Locate the cell with the specified text and output its (X, Y) center coordinate. 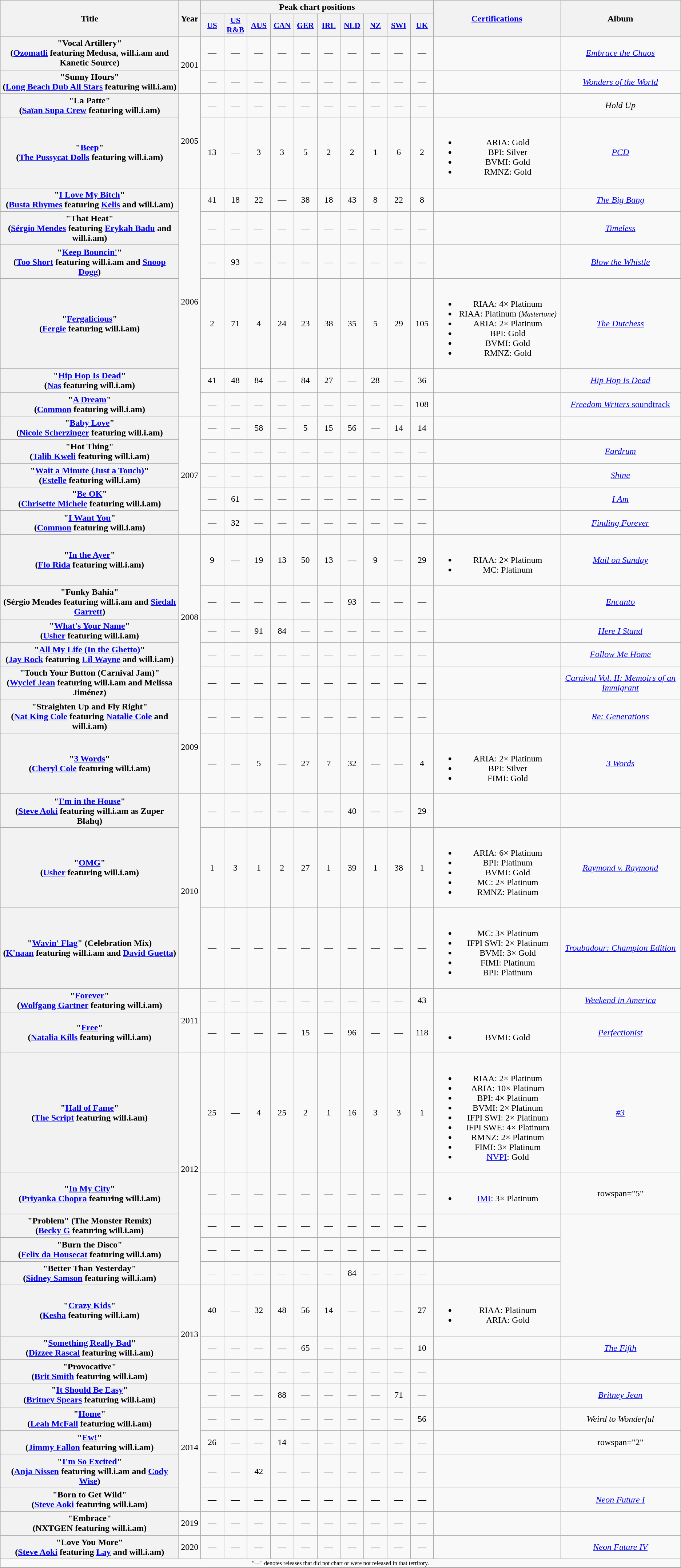
"Beep"(The Pussycat Dolls featuring will.i.am) (89, 152)
Neon Future IV (620, 1547)
"I'm So Excited"(Anja Nissen featuring will.i.am and Cody Wise) (89, 1471)
"Fergalicious"(Fergie featuring will.i.am) (89, 323)
2007 (190, 475)
RIAA: PlatinumARIA: Gold (497, 1310)
MC: 3× PlatinumIFPI SWI: 2× PlatinumBVMI: 3× GoldFIMI: PlatinumBPI: Platinum (497, 948)
"Be OK"(Chrisette Michele featuring will.i.am) (89, 499)
Eardrum (620, 452)
"Funky Bahia"(Sérgio Mendes featuring will.i.am and Siedah Garrett) (89, 602)
Timeless (620, 228)
35 (352, 323)
2001 (190, 65)
IRL (329, 25)
23 (305, 323)
GER (305, 25)
#3 (620, 1113)
NZ (375, 25)
"La Patte"(Saïan Supa Crew featuring will.i.am) (89, 106)
2011 (190, 1020)
"Hall of Fame"(The Script featuring will.i.am) (89, 1113)
Britney Jean (620, 1395)
2009 (190, 747)
"Ew!"(Jimmy Fallon featuring will.i.am) (89, 1442)
Album (620, 18)
39 (352, 867)
"3 Words"(Cheryl Cole featuring will.i.am) (89, 763)
3 Words (620, 763)
Certifications (497, 18)
96 (352, 1032)
Here I Stand (620, 631)
"Embrace"(NXTGEN featuring will.i.am) (89, 1523)
19 (259, 560)
"I'm in the House"(Steve Aoki featuring will.i.am as Zuper Blahq) (89, 811)
ARIA: 6× PlatinumBPI: PlatinumBVMI: GoldMC: 2× PlatinumRMNZ: Platinum (497, 867)
"All My Life (In the Ghetto)"(Jay Rock featuring Lil Wayne and will.i.am) (89, 654)
58 (259, 428)
65 (305, 1348)
118 (422, 1032)
Hold Up (620, 106)
Neon Future I (620, 1500)
"Vocal Artillery"(Ozomatli featuring Medusa, will.i.am and Kanetic Source) (89, 53)
"OMG"(Usher featuring will.i.am) (89, 867)
2013 (190, 1334)
"—" denotes releases that did not chart or were not released in that territory. (340, 1563)
RIAA: 4× PlatinumRIAA: Platinum (Mastertone)ARIA: 2× PlatinumBPI: GoldBVMI: GoldRMNZ: Gold (497, 323)
Weekend in America (620, 1000)
2014 (190, 1447)
Title (89, 18)
Mail on Sunday (620, 560)
91 (259, 631)
Encanto (620, 602)
Re: Generations (620, 716)
RIAA: 2× PlatinumMC: Platinum (497, 560)
Follow Me Home (620, 654)
UK (422, 25)
The Fifth (620, 1348)
"That Heat"(Sérgio Mendes featuring Erykah Badu and will.i.am) (89, 228)
IMI: 3× Platinum (497, 1193)
"Straighten Up and Fly Right"(Nat King Cole featuring Natalie Cole and will.i.am) (89, 716)
Weird to Wonderful (620, 1419)
CAN (282, 25)
BVMI: Gold (497, 1032)
"Wait a Minute (Just a Touch)"(Estelle featuring will.i.am) (89, 475)
Peak chart positions (317, 7)
61 (235, 499)
2019 (190, 1523)
"It Should Be Easy"(Britney Spears featuring will.i.am) (89, 1395)
"Problem" (The Monster Remix)(Becky G featuring will.i.am) (89, 1226)
"Burn the Disco"(Felix da Housecat featuring will.i.am) (89, 1249)
US (212, 25)
"Sunny Hours"(Long Beach Dub All Stars featuring will.i.am) (89, 81)
7 (329, 763)
The Big Bang (620, 199)
"Love You More" (Steve Aoki featuring Lay and will.i.am) (89, 1547)
28 (375, 381)
AUS (259, 25)
Perfectionist (620, 1032)
rowspan="5" (620, 1193)
88 (282, 1395)
Finding Forever (620, 522)
"Provocative"(Brit Smith featuring will.i.am) (89, 1372)
ARIA: GoldBPI: SilverBVMI: GoldRMNZ: Gold (497, 152)
NLD (352, 25)
Carnival Vol. II: Memoirs of an Immigrant (620, 683)
Freedom Writers soundtrack (620, 404)
Troubadour: Champion Edition (620, 948)
PCD (620, 152)
"What's Your Name"(Usher featuring will.i.am) (89, 631)
The Dutchess (620, 323)
"Touch Your Button (Carnival Jam)"(Wyclef Jean featuring will.i.am and Melissa Jiménez) (89, 683)
36 (422, 381)
"In My City"(Priyanka Chopra featuring will.i.am) (89, 1193)
Wonders of the World (620, 81)
ARIA: 2× PlatinumBPI: SilverFIMI: Gold (497, 763)
"Keep Bouncin'"(Too Short featuring will.i.am and Snoop Dogg) (89, 262)
"Wavin' Flag" (Celebration Mix)(K'naan featuring will.i.am and David Guetta) (89, 948)
"Born to Get Wild"(Steve Aoki featuring will.i.am) (89, 1500)
24 (282, 323)
50 (305, 560)
2010 (190, 891)
Raymond v. Raymond (620, 867)
"Free"(Natalia Kills featuring will.i.am) (89, 1032)
10 (422, 1348)
108 (422, 404)
"Hip Hop Is Dead"(Nas featuring will.i.am) (89, 381)
"Crazy Kids"(Kesha featuring will.i.am) (89, 1310)
"Baby Love"(Nicole Scherzinger featuring will.i.am) (89, 428)
2006 (190, 302)
42 (259, 1471)
6 (399, 152)
2012 (190, 1169)
"I Love My Bitch"(Busta Rhymes featuring Kelis and will.i.am) (89, 199)
2020 (190, 1547)
Blow the Whistle (620, 262)
"I Want You"(Common featuring will.i.am) (89, 522)
"A Dream"(Common featuring will.i.am) (89, 404)
Year (190, 18)
2005 (190, 140)
USR&B (235, 25)
16 (352, 1113)
I Am (620, 499)
Hip Hop Is Dead (620, 381)
"Home"(Leah McFall featuring will.i.am) (89, 1419)
"Forever"(Wolfgang Gartner featuring will.i.am) (89, 1000)
2008 (190, 617)
26 (212, 1442)
"Hot Thing"(Talib Kweli featuring will.i.am) (89, 452)
SWI (399, 25)
Embrace the Chaos (620, 53)
rowspan="2" (620, 1442)
"Better Than Yesterday"(Sidney Samson featuring will.i.am) (89, 1273)
Shine (620, 475)
"In the Ayer"(Flo Rida featuring will.i.am) (89, 560)
105 (422, 323)
"Something Really Bad"(Dizzee Rascal featuring will.i.am) (89, 1348)
